Find where the given text appears and provide that cell's center as (X, Y) coordinate. 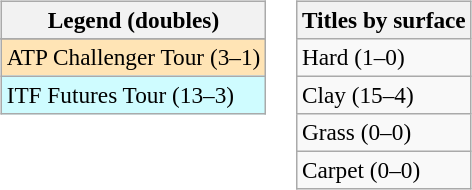
Legend (doubles) (133, 20)
ATP Challenger Tour (3–1) (133, 57)
Hard (1–0) (384, 57)
Grass (0–0) (384, 133)
Clay (15–4) (384, 95)
ITF Futures Tour (13–3) (133, 95)
Carpet (0–0) (384, 171)
Titles by surface (384, 20)
